From the cell containing the given text, extract its center point as (x, y) coordinate. 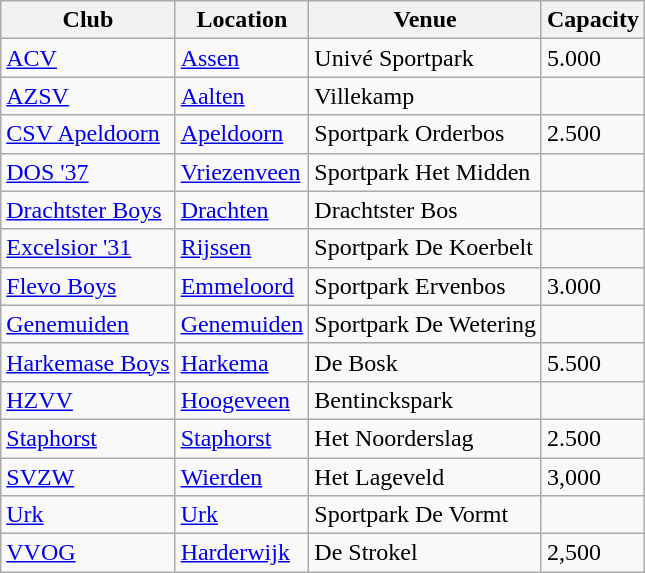
SVZW (88, 477)
De Strokel (426, 553)
Univé Sportpark (426, 58)
VVOG (88, 553)
Sportpark De Koerbelt (426, 248)
Hoogeveen (242, 400)
DOS '37 (88, 172)
Emmeloord (242, 286)
Location (242, 20)
HZVV (88, 400)
Aalten (242, 96)
Venue (426, 20)
2,500 (592, 553)
Apeldoorn (242, 134)
Rijssen (242, 248)
Sportpark De Vormt (426, 515)
ACV (88, 58)
Assen (242, 58)
Excelsior '31 (88, 248)
Sportpark De Wetering (426, 324)
Vriezenveen (242, 172)
Het Lageveld (426, 477)
Sportpark Orderbos (426, 134)
Flevo Boys (88, 286)
Harkemase Boys (88, 362)
Villekamp (426, 96)
De Bosk (426, 362)
Harderwijk (242, 553)
Het Noorderslag (426, 438)
3,000 (592, 477)
Bentinckspark (426, 400)
Drachtster Boys (88, 210)
Sportpark Het Midden (426, 172)
5.000 (592, 58)
Harkema (242, 362)
3.000 (592, 286)
Capacity (592, 20)
Drachtster Bos (426, 210)
CSV Apeldoorn (88, 134)
AZSV (88, 96)
Wierden (242, 477)
Drachten (242, 210)
Club (88, 20)
Sportpark Ervenbos (426, 286)
5.500 (592, 362)
